Return the [X, Y] coordinate for the center point of the cell that contains the specified text.  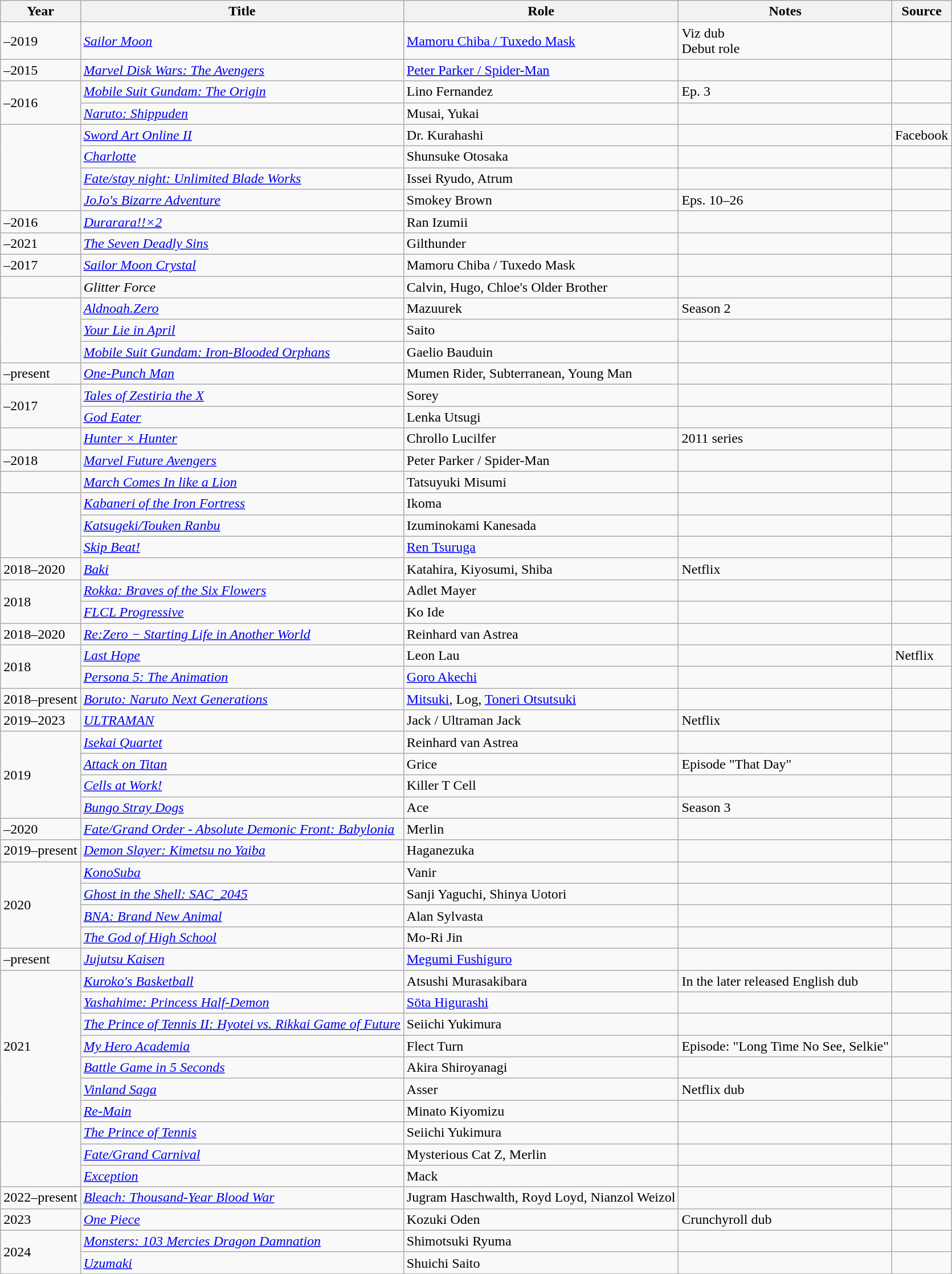
Demon Slayer: Kimetsu no Yaiba [242, 851]
Shuichi Saito [541, 1263]
Gaelio Bauduin [541, 352]
God Eater [242, 417]
Izuminokami Kanesada [541, 525]
Saito [541, 330]
Episode: "Long Time No See, Selkie" [785, 1046]
Eps. 10–26 [785, 200]
Title [242, 11]
Aldnoah.Zero [242, 309]
Shunsuke Otosaka [541, 157]
Shimotsuki Ryuma [541, 1241]
2019 [40, 775]
Sorey [541, 395]
Mobile Suit Gundam: The Origin [242, 92]
2018–present [40, 699]
Jujutsu Kaisen [242, 959]
Chrollo Lucilfer [541, 439]
Netflix dub [785, 1089]
Facebook [922, 135]
Sanji Yaguchi, Shinya Uotori [541, 894]
Crunchyroll dub [785, 1219]
2020 [40, 905]
Attack on Titan [242, 764]
Re-Main [242, 1111]
Jack / Ultraman Jack [541, 721]
ULTRAMAN [242, 721]
Hunter × Hunter [242, 439]
Skip Beat! [242, 547]
–2021 [40, 243]
Vinland Saga [242, 1089]
–2018 [40, 460]
The Prince of Tennis [242, 1133]
My Hero Academia [242, 1046]
Mo-Ri Jin [541, 937]
Your Lie in April [242, 330]
Kuroko's Basketball [242, 981]
Akira Shiroyanagi [541, 1068]
Boruto: Naruto Next Generations [242, 699]
Exception [242, 1176]
Asser [541, 1089]
Kozuki Oden [541, 1219]
Ghost in the Shell: SAC_2045 [242, 894]
Isekai Quartet [242, 742]
BNA: Brand New Animal [242, 916]
Monsters: 103 Mercies Dragon Damnation [242, 1241]
Season 3 [785, 807]
Source [922, 11]
Grice [541, 764]
Bungo Stray Dogs [242, 807]
Fate/stay night: Unlimited Blade Works [242, 178]
Charlotte [242, 157]
Musai, Yukai [541, 113]
Minato Kiyomizu [541, 1111]
Killer T Cell [541, 786]
JoJo's Bizarre Adventure [242, 200]
Mumen Rider, Subterranean, Young Man [541, 374]
Vanir [541, 872]
Lino Fernandez [541, 92]
Sailor Moon Crystal [242, 265]
Gilthunder [541, 243]
2011 series [785, 439]
Rokka: Braves of the Six Flowers [242, 590]
Ep. 3 [785, 92]
Katsugeki/Touken Ranbu [242, 525]
In the later released English dub [785, 981]
Role [541, 11]
The God of High School [242, 937]
Glitter Force [242, 287]
Sword Art Online II [242, 135]
2022–present [40, 1198]
The Prince of Tennis II: Hyotei vs. Rikkai Game of Future [242, 1024]
Mysterious Cat Z, Merlin [541, 1154]
Flect Turn [541, 1046]
Mazuurek [541, 309]
2023 [40, 1219]
Dr. Kurahashi [541, 135]
Durarara!!×2 [242, 222]
Calvin, Hugo, Chloe's Older Brother [541, 287]
Yashahime: Princess Half-Demon [242, 1003]
Year [40, 11]
Mobile Suit Gundam: Iron-Blooded Orphans [242, 352]
Naruto: Shippuden [242, 113]
Kabaneri of the Iron Fortress [242, 504]
Bleach: Thousand-Year Blood War [242, 1198]
Tales of Zestiria the X [242, 395]
Jugram Haschwalth, Royd Loyd, Nianzol Weizol [541, 1198]
2024 [40, 1252]
Marvel Future Avengers [242, 460]
Megumi Fushiguro [541, 959]
Uzumaki [242, 1263]
Ace [541, 807]
Fate/Grand Order - Absolute Demonic Front: Babylonia [242, 829]
Mitsuki, Log, Toneri Otsutsuki [541, 699]
FLCL Progressive [242, 612]
Ran Izumii [541, 222]
Atsushi Murasakibara [541, 981]
One Piece [242, 1219]
Adlet Mayer [541, 590]
Marvel Disk Wars: The Avengers [242, 70]
March Comes In like a Lion [242, 482]
Ikoma [541, 504]
–2015 [40, 70]
Fate/Grand Carnival [242, 1154]
Tatsuyuki Misumi [541, 482]
Persona 5: The Animation [242, 677]
Lenka Utsugi [541, 417]
Notes [785, 11]
KonoSuba [242, 872]
Katahira, Kiyosumi, Shiba [541, 569]
Cells at Work! [242, 786]
Episode "That Day" [785, 764]
Merlin [541, 829]
One-Punch Man [242, 374]
2019–present [40, 851]
2021 [40, 1046]
Baki [242, 569]
–2019 [40, 41]
Viz dubDebut role [785, 41]
Sailor Moon [242, 41]
Smokey Brown [541, 200]
Ren Tsuruga [541, 547]
–2020 [40, 829]
Alan Sylvasta [541, 916]
Season 2 [785, 309]
Battle Game in 5 Seconds [242, 1068]
2019–2023 [40, 721]
Last Hope [242, 656]
Ko Ide [541, 612]
The Seven Deadly Sins [242, 243]
Mack [541, 1176]
Sōta Higurashi [541, 1003]
Goro Akechi [541, 677]
Issei Ryudo, Atrum [541, 178]
Leon Lau [541, 656]
Re:Zero − Starting Life in Another World [242, 634]
Haganezuka [541, 851]
